Find where the given text appears and provide that cell's center as [x, y] coordinate. 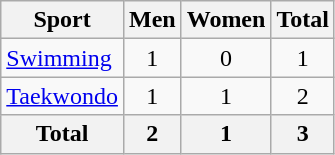
Women [226, 20]
Swimming [62, 58]
Men [152, 20]
Sport [62, 20]
3 [303, 134]
0 [226, 58]
Taekwondo [62, 96]
